Extract the [X, Y] coordinate from the center of the cell holding the provided text.  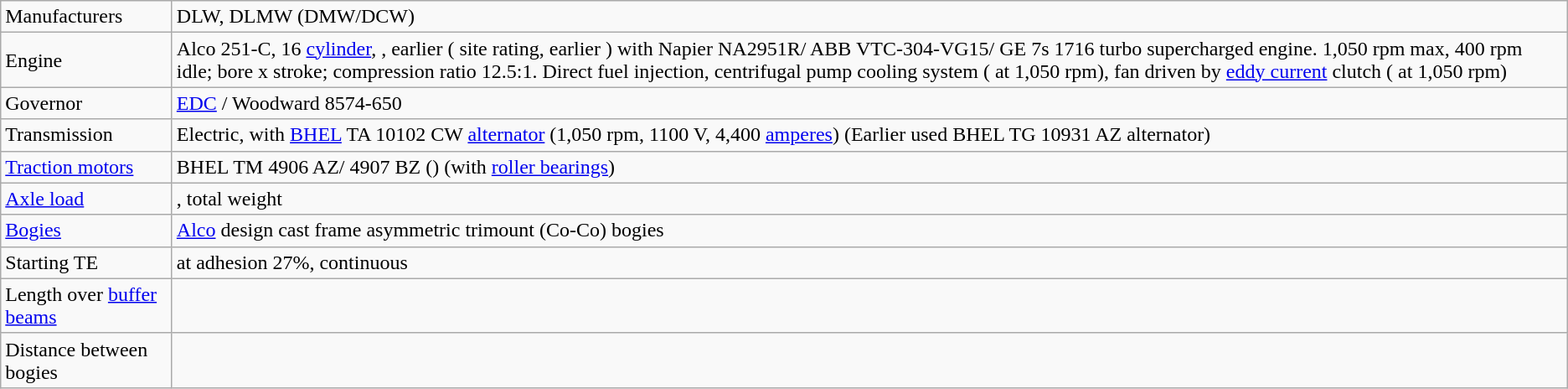
Traction motors [87, 167]
Starting TE [87, 262]
Governor [87, 103]
DLW, DLMW (DMW/DCW) [869, 17]
Electric, with BHEL TA 10102 CW alternator (1,050 rpm, 1100 V, 4,400 amperes) (Earlier used BHEL TG 10931 AZ alternator) [869, 135]
Transmission [87, 135]
Manufacturers [87, 17]
Bogies [87, 231]
Axle load [87, 199]
Engine [87, 60]
EDC / Woodward 8574-650 [869, 103]
at adhesion 27%, continuous [869, 262]
, total weight [869, 199]
Alco design cast frame asymmetric trimount (Co-Co) bogies [869, 231]
BHEL TM 4906 AZ/ 4907 BZ () (with roller bearings) [869, 167]
Distance between bogies [87, 360]
Length over buffer beams [87, 305]
